Return [X, Y] of the center of cell containing provided text 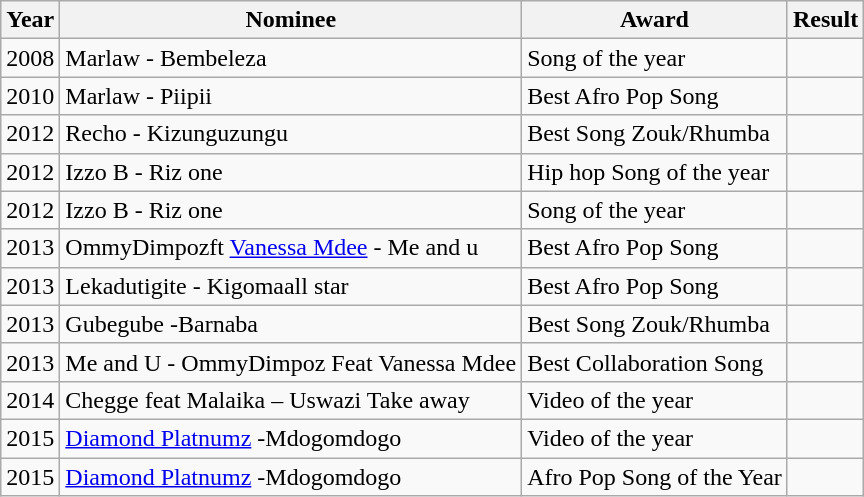
Year [30, 20]
Marlaw - Bembeleza [291, 58]
Result [825, 20]
2008 [30, 58]
Lekadutigite - Kigomaall star [291, 286]
Hip hop Song of the year [655, 172]
OmmyDimpozft Vanessa Mdee - Me and u [291, 248]
Me and U - OmmyDimpoz Feat Vanessa Mdee [291, 362]
Marlaw - Piipii [291, 96]
2014 [30, 400]
Gubegube -Barnaba [291, 324]
Afro Pop Song of the Year [655, 477]
Chegge feat Malaika – Uswazi Take away [291, 400]
Award [655, 20]
Recho - Kizunguzungu [291, 134]
Nominee [291, 20]
Best Collaboration Song [655, 362]
2010 [30, 96]
